Capture the cell that displays the provided text and extract its (x, y) central coordinate. 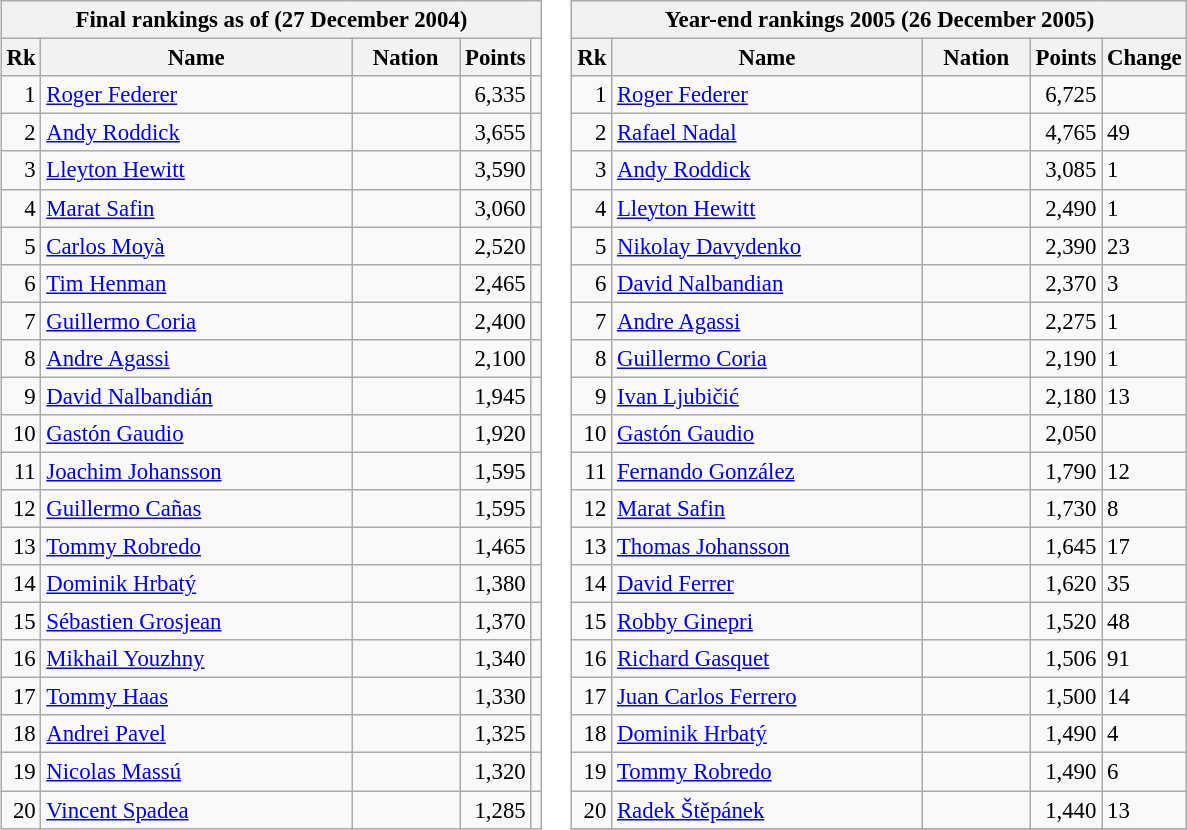
Andrei Pavel (196, 734)
2,400 (496, 321)
1,340 (496, 659)
6,725 (1066, 95)
2,520 (496, 246)
Vincent Spadea (196, 809)
1,370 (496, 622)
Thomas Johansson (768, 546)
2,050 (1066, 434)
4,765 (1066, 133)
3,060 (496, 208)
1,500 (1066, 697)
Nicolas Massú (196, 772)
3,590 (496, 170)
2,180 (1066, 396)
49 (1144, 133)
Tommy Haas (196, 697)
1,325 (496, 734)
91 (1144, 659)
Richard Gasquet (768, 659)
1,330 (496, 697)
1,790 (1066, 471)
2,275 (1066, 321)
1,945 (496, 396)
2,190 (1066, 358)
1,320 (496, 772)
1,520 (1066, 622)
Guillermo Cañas (196, 509)
1,730 (1066, 509)
David Ferrer (768, 584)
2,465 (496, 283)
2,390 (1066, 246)
Rafael Nadal (768, 133)
2,370 (1066, 283)
Radek Štěpánek (768, 809)
3,655 (496, 133)
Ivan Ljubičić (768, 396)
1,620 (1066, 584)
Sébastien Grosjean (196, 622)
Carlos Moyà (196, 246)
2,100 (496, 358)
Year-end rankings 2005 (26 December 2005) (880, 20)
Fernando González (768, 471)
23 (1144, 246)
1,506 (1066, 659)
3,085 (1066, 170)
1,920 (496, 434)
1,645 (1066, 546)
Joachim Johansson (196, 471)
Robby Ginepri (768, 622)
1,285 (496, 809)
David Nalbandián (196, 396)
48 (1144, 622)
1,440 (1066, 809)
1,380 (496, 584)
35 (1144, 584)
6,335 (496, 95)
David Nalbandian (768, 283)
2,490 (1066, 208)
Juan Carlos Ferrero (768, 697)
Change (1144, 58)
Final rankings as of (27 December 2004) (271, 20)
Tim Henman (196, 283)
Nikolay Davydenko (768, 246)
1,465 (496, 546)
Mikhail Youzhny (196, 659)
